For the text-containing cell, return its midpoint in [X, Y] coordinate format. 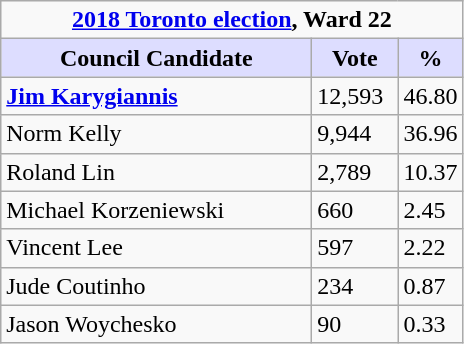
12,593 [355, 96]
0.87 [430, 286]
660 [355, 210]
Vote [355, 58]
2.22 [430, 248]
2,789 [355, 172]
36.96 [430, 134]
% [430, 58]
Michael Korzeniewski [156, 210]
Vincent Lee [156, 248]
Jude Coutinho [156, 286]
234 [355, 286]
Norm Kelly [156, 134]
10.37 [430, 172]
90 [355, 324]
46.80 [430, 96]
Jim Karygiannis [156, 96]
Council Candidate [156, 58]
Jason Woychesko [156, 324]
597 [355, 248]
9,944 [355, 134]
Roland Lin [156, 172]
0.33 [430, 324]
2018 Toronto election, Ward 22 [232, 20]
2.45 [430, 210]
